Capture the cell that displays the provided text and extract its [X, Y] central coordinate. 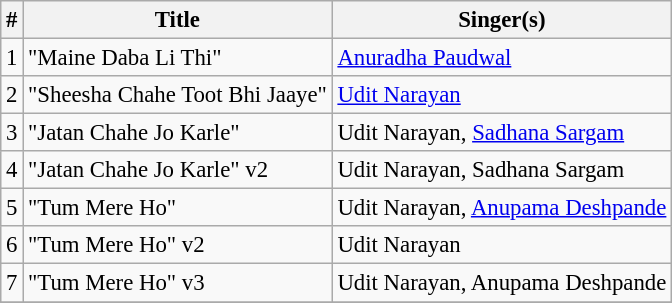
Anuradha Paudwal [502, 58]
"Tum Mere Ho" v3 [178, 283]
2 [12, 95]
"Sheesha Chahe Toot Bhi Jaaye" [178, 95]
1 [12, 58]
6 [12, 245]
Title [178, 20]
Singer(s) [502, 20]
5 [12, 208]
3 [12, 133]
"Maine Daba Li Thi" [178, 58]
"Jatan Chahe Jo Karle" v2 [178, 170]
7 [12, 283]
4 [12, 170]
"Tum Mere Ho" [178, 208]
"Tum Mere Ho" v2 [178, 245]
"Jatan Chahe Jo Karle" [178, 133]
# [12, 20]
